Detect which cell encompasses the target text, then output its (x, y) center coordinate. 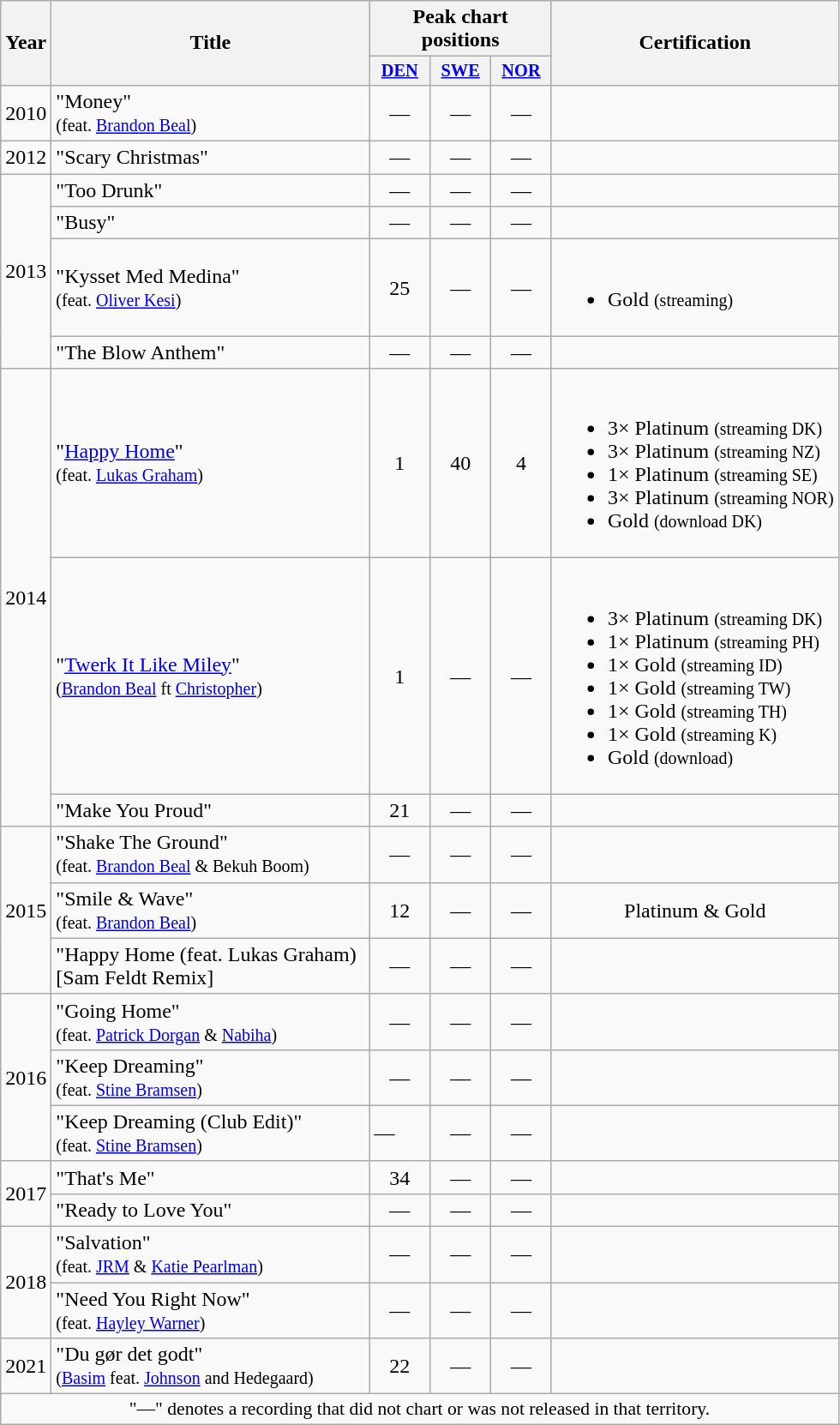
"Happy Home" (feat. Lukas Graham) (211, 463)
40 (461, 463)
2021 (26, 1367)
2017 (26, 1194)
2010 (26, 113)
NOR (521, 71)
"The Blow Anthem" (211, 352)
"Money" (feat. Brandon Beal) (211, 113)
"—" denotes a recording that did not chart or was not released in that territory. (420, 1410)
"Happy Home (feat. Lukas Graham) [Sam Feldt Remix] (211, 965)
"Salvation" (feat. JRM & Katie Pearlman) (211, 1255)
22 (399, 1367)
Year (26, 43)
21 (399, 810)
2016 (26, 1077)
2012 (26, 158)
2014 (26, 598)
"Scary Christmas" (211, 158)
"Shake The Ground" (feat. Brandon Beal & Bekuh Boom) (211, 854)
2015 (26, 911)
"Ready to Love You" (211, 1210)
Title (211, 43)
"Keep Dreaming" (feat. Stine Bramsen) (211, 1077)
34 (399, 1177)
3× Platinum (streaming DK)3× Platinum (streaming NZ)1× Platinum (streaming SE)3× Platinum (streaming NOR)Gold (download DK) (694, 463)
2013 (26, 271)
12 (399, 911)
Platinum & Gold (694, 911)
"Need You Right Now" (feat. Hayley Warner) (211, 1310)
Gold (streaming) (694, 288)
4 (521, 463)
"Keep Dreaming (Club Edit)" (feat. Stine Bramsen) (211, 1133)
"Smile & Wave" (feat. Brandon Beal) (211, 911)
25 (399, 288)
"Make You Proud" (211, 810)
DEN (399, 71)
"Du gør det godt" (Basim feat. Johnson and Hedegaard) (211, 1367)
Peak chart positions (461, 29)
Certification (694, 43)
"Busy" (211, 223)
SWE (461, 71)
"That's Me" (211, 1177)
"Going Home" (feat. Patrick Dorgan & Nabiha) (211, 1022)
"Twerk It Like Miley" (Brandon Beal ft Christopher) (211, 676)
"Too Drunk" (211, 190)
2018 (26, 1283)
"Kysset Med Medina" (feat. Oliver Kesi) (211, 288)
